Capture the cell that displays the provided text and extract its [X, Y] central coordinate. 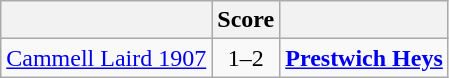
Cammell Laird 1907 [106, 58]
Prestwich Heys [364, 58]
Score [246, 20]
1–2 [246, 58]
